Extract the [x, y] coordinate from the center of the cell holding the provided text.  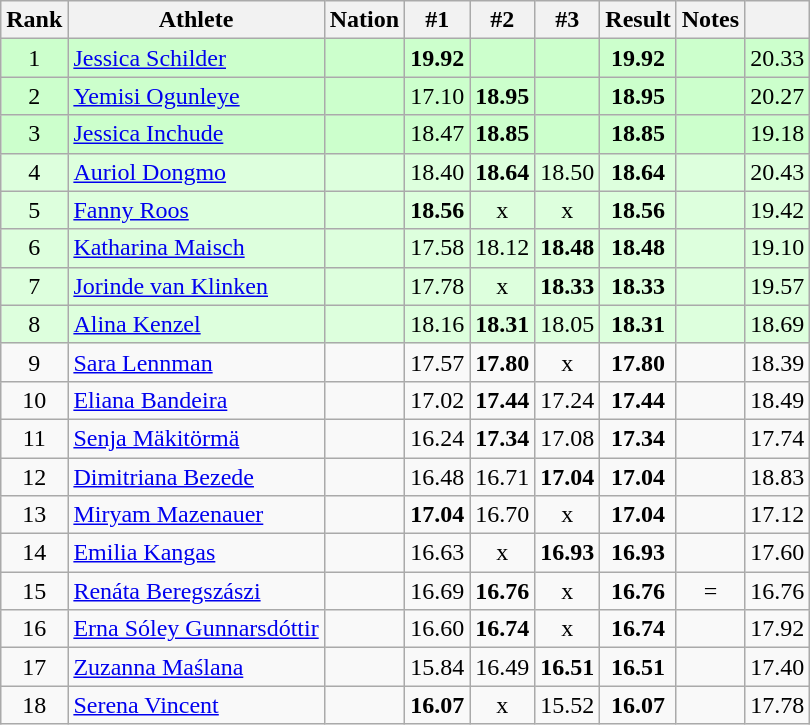
17.40 [778, 667]
17.10 [438, 96]
5 [34, 210]
7 [34, 286]
Renáta Beregszászi [196, 591]
16.24 [438, 438]
17.02 [438, 400]
17.58 [438, 248]
Nation [364, 20]
Sara Lennman [196, 362]
17.60 [778, 553]
Auriol Dongmo [196, 172]
Erna Sóley Gunnarsdóttir [196, 629]
Jessica Schilder [196, 58]
Serena Vincent [196, 705]
17.74 [778, 438]
18.40 [438, 172]
Jessica Inchude [196, 134]
19.10 [778, 248]
1 [34, 58]
17 [34, 667]
14 [34, 553]
#1 [438, 20]
20.33 [778, 58]
18.49 [778, 400]
11 [34, 438]
13 [34, 515]
17.92 [778, 629]
18.47 [438, 134]
Yemisi Ogunleye [196, 96]
Fanny Roos [196, 210]
20.43 [778, 172]
18.69 [778, 324]
18 [34, 705]
18.12 [502, 248]
4 [34, 172]
15 [34, 591]
9 [34, 362]
19.18 [778, 134]
#2 [502, 20]
Alina Kenzel [196, 324]
18.16 [438, 324]
Dimitriana Bezede [196, 477]
17.24 [568, 400]
Rank [34, 20]
20.27 [778, 96]
Jorinde van Klinken [196, 286]
16 [34, 629]
Eliana Bandeira [196, 400]
16.69 [438, 591]
15.52 [568, 705]
18.39 [778, 362]
17.08 [568, 438]
Zuzanna Maślana [196, 667]
16.70 [502, 515]
16.63 [438, 553]
Athlete [196, 20]
10 [34, 400]
2 [34, 96]
18.83 [778, 477]
6 [34, 248]
15.84 [438, 667]
16.49 [502, 667]
= [710, 591]
Senja Mäkitörmä [196, 438]
Katharina Maisch [196, 248]
Emilia Kangas [196, 553]
19.57 [778, 286]
8 [34, 324]
Notes [710, 20]
17.12 [778, 515]
16.60 [438, 629]
#3 [568, 20]
16.71 [502, 477]
17.57 [438, 362]
3 [34, 134]
18.50 [568, 172]
16.48 [438, 477]
19.42 [778, 210]
Result [638, 20]
Miryam Mazenauer [196, 515]
18.05 [568, 324]
12 [34, 477]
